Return (x, y) of the center of cell containing provided text 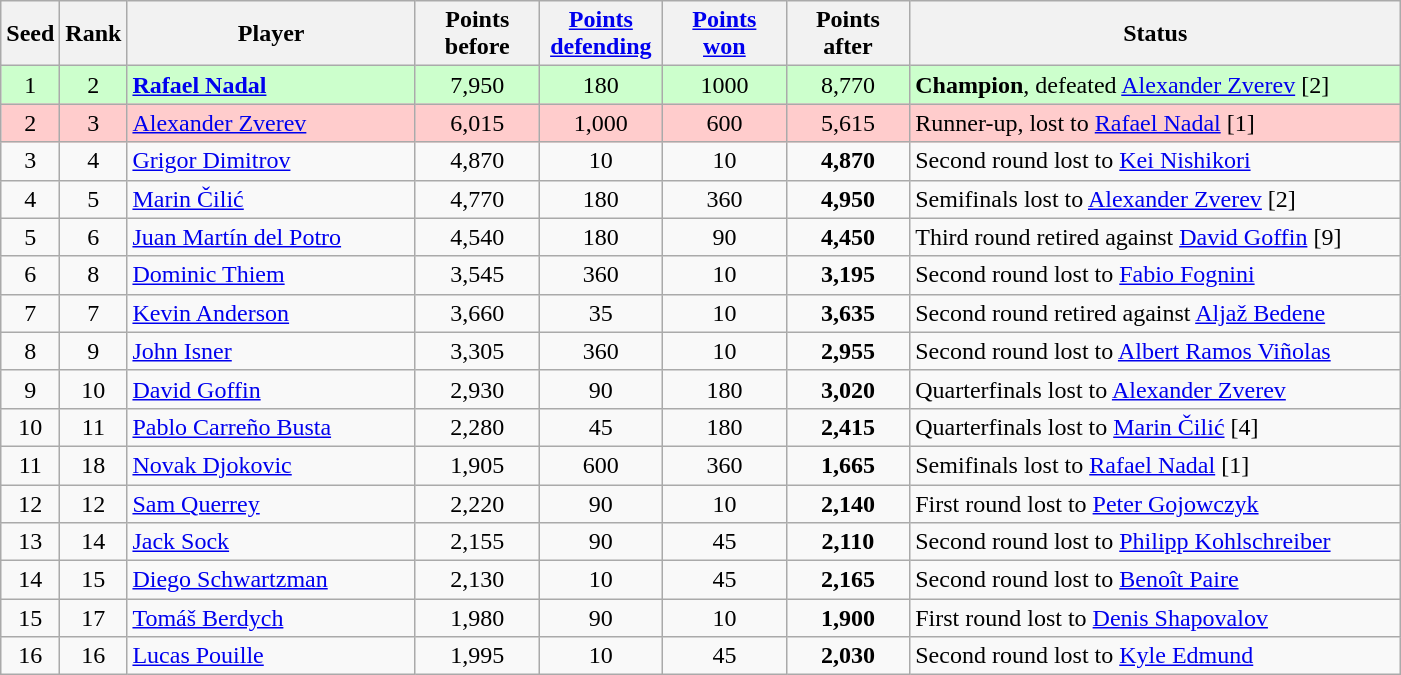
Third round retired against David Goffin [9] (1156, 237)
Pablo Carreño Busta (272, 427)
4,540 (477, 237)
Champion, defeated Alexander Zverev [2] (1156, 85)
1,665 (848, 465)
2,280 (477, 427)
Alexander Zverev (272, 123)
17 (94, 618)
Runner-up, lost to Rafael Nadal [1] (1156, 123)
Quarterfinals lost to Alexander Zverev (1156, 389)
Second round lost to Albert Ramos Viñolas (1156, 351)
John Isner (272, 351)
Seed (30, 34)
2,030 (848, 656)
2,955 (848, 351)
2,415 (848, 427)
Status (1156, 34)
2,130 (477, 580)
4,450 (848, 237)
Second round lost to Fabio Fognini (1156, 275)
Lucas Pouille (272, 656)
4,770 (477, 199)
2,930 (477, 389)
Second round lost to Philipp Kohlschreiber (1156, 542)
1000 (725, 85)
Novak Djokovic (272, 465)
3,635 (848, 313)
Points won (725, 34)
Second round lost to Kyle Edmund (1156, 656)
David Goffin (272, 389)
Semifinals lost to Rafael Nadal [1] (1156, 465)
Sam Querrey (272, 503)
1 (30, 85)
35 (601, 313)
2,155 (477, 542)
2,220 (477, 503)
Juan Martín del Potro (272, 237)
Dominic Thiem (272, 275)
1,000 (601, 123)
4,950 (848, 199)
First round lost to Peter Gojowczyk (1156, 503)
Marin Čilić (272, 199)
Rank (94, 34)
1,980 (477, 618)
Diego Schwartzman (272, 580)
1,995 (477, 656)
3,195 (848, 275)
2,140 (848, 503)
3,545 (477, 275)
Jack Sock (272, 542)
Second round retired against Aljaž Bedene (1156, 313)
6,015 (477, 123)
Player (272, 34)
Grigor Dimitrov (272, 161)
3,660 (477, 313)
Tomáš Berdych (272, 618)
1,905 (477, 465)
3,305 (477, 351)
First round lost to Denis Shapovalov (1156, 618)
7,950 (477, 85)
5,615 (848, 123)
8,770 (848, 85)
18 (94, 465)
Points after (848, 34)
Quarterfinals lost to Marin Čilić [4] (1156, 427)
Second round lost to Benoît Paire (1156, 580)
13 (30, 542)
2,165 (848, 580)
Rafael Nadal (272, 85)
Kevin Anderson (272, 313)
Points defending (601, 34)
3,020 (848, 389)
1,900 (848, 618)
Points before (477, 34)
2,110 (848, 542)
Second round lost to Kei Nishikori (1156, 161)
Semifinals lost to Alexander Zverev [2] (1156, 199)
